Search for the cell housing the specified text and yield its [X, Y] center coordinate. 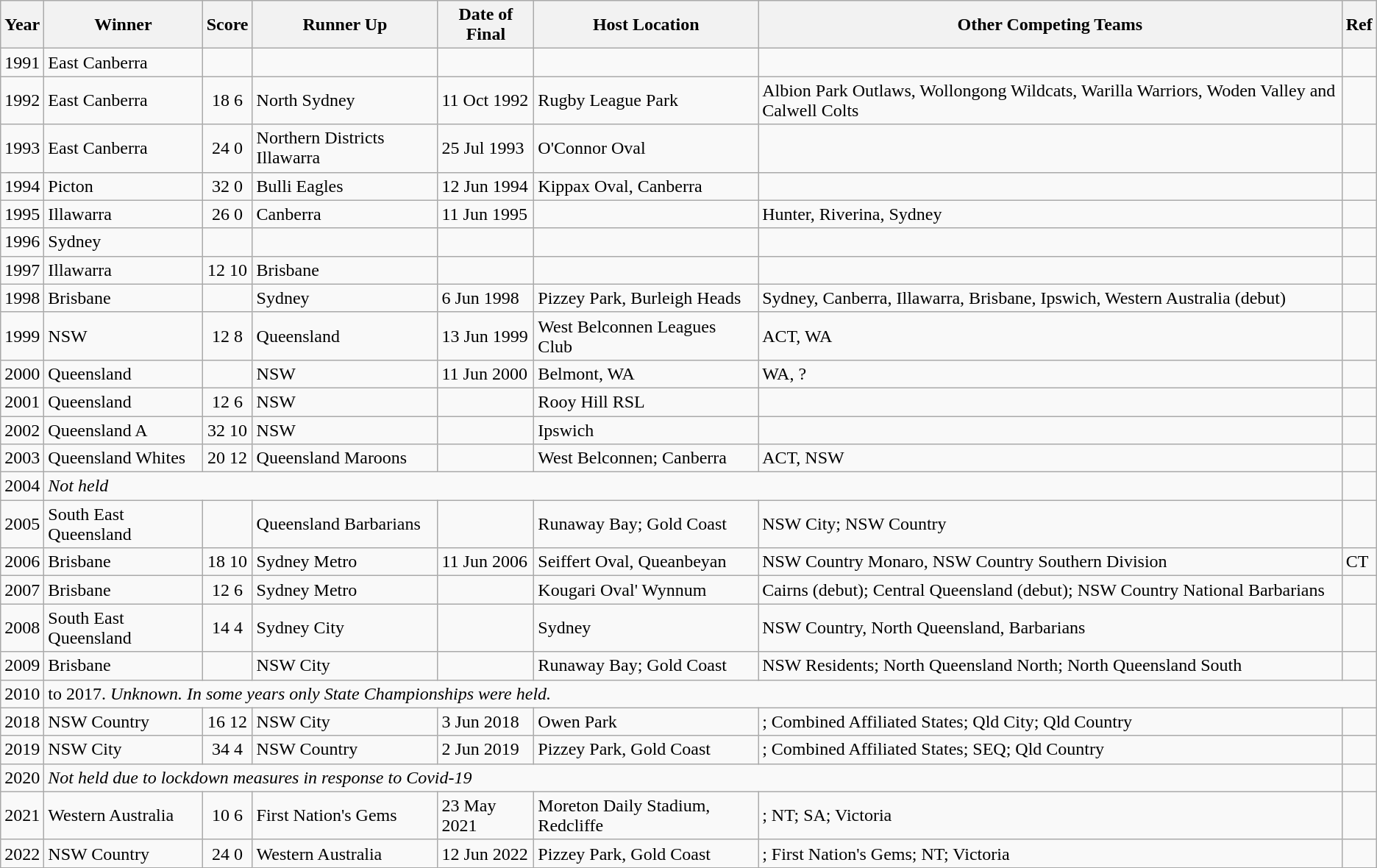
1996 [22, 242]
1992 [22, 100]
Pizzey Park, Burleigh Heads [646, 298]
Queensland Barbarians [345, 524]
Runner Up [345, 25]
Bulli Eagles [345, 186]
; First Nation's Gems; NT; Victoria [1050, 853]
2020 [22, 778]
West Belconnen; Canberra [646, 458]
Queensland Maroons [345, 458]
Score [227, 25]
Host Location [646, 25]
2008 [22, 628]
1993 [22, 149]
Rugby League Park [646, 100]
North Sydney [345, 100]
2021 [22, 815]
12 8 [227, 335]
Kippax Oval, Canberra [646, 186]
to 2017. Unknown. In some years only State Championships were held. [711, 694]
Owen Park [646, 722]
NSW Residents; North Queensland North; North Queensland South [1050, 666]
32 0 [227, 186]
2001 [22, 402]
12 10 [227, 270]
2018 [22, 722]
Queensland A [124, 430]
20 12 [227, 458]
Ipswich [646, 430]
23 May 2021 [485, 815]
NSW Country, North Queensland, Barbarians [1050, 628]
Winner [124, 25]
11 Jun 2000 [485, 374]
2005 [22, 524]
Cairns (debut); Central Queensland (debut); NSW Country National Barbarians [1050, 590]
11 Oct 1992 [485, 100]
11 Jun 2006 [485, 562]
Rooy Hill RSL [646, 402]
Hunter, Riverina, Sydney [1050, 214]
Canberra [345, 214]
12 Jun 2022 [485, 853]
Sydney City [345, 628]
West Belconnen Leagues Club [646, 335]
ACT, NSW [1050, 458]
2022 [22, 853]
2002 [22, 430]
Queensland Whites [124, 458]
1991 [22, 63]
26 0 [227, 214]
2 Jun 2019 [485, 750]
2003 [22, 458]
25 Jul 1993 [485, 149]
; Combined Affiliated States; Qld City; Qld Country [1050, 722]
Other Competing Teams [1050, 25]
2004 [22, 486]
Not held due to lockdown measures in response to Covid-19 [693, 778]
2010 [22, 694]
WA, ? [1050, 374]
2000 [22, 374]
NSW City; NSW Country [1050, 524]
13 Jun 1999 [485, 335]
NSW Country Monaro, NSW Country Southern Division [1050, 562]
12 Jun 1994 [485, 186]
; NT; SA; Victoria [1050, 815]
Moreton Daily Stadium, Redcliffe [646, 815]
O'Connor Oval [646, 149]
Belmont, WA [646, 374]
ACT, WA [1050, 335]
Seiffert Oval, Queanbeyan [646, 562]
1994 [22, 186]
First Nation's Gems [345, 815]
1999 [22, 335]
11 Jun 1995 [485, 214]
6 Jun 1998 [485, 298]
10 6 [227, 815]
18 10 [227, 562]
Year [22, 25]
Not held [693, 486]
CT [1359, 562]
16 12 [227, 722]
Kougari Oval' Wynnum [646, 590]
2019 [22, 750]
2006 [22, 562]
Date of Final [485, 25]
Sydney, Canberra, Illawarra, Brisbane, Ipswich, Western Australia (debut) [1050, 298]
18 6 [227, 100]
1997 [22, 270]
2009 [22, 666]
2007 [22, 590]
14 4 [227, 628]
32 10 [227, 430]
Northern Districts Illawarra [345, 149]
Ref [1359, 25]
1995 [22, 214]
3 Jun 2018 [485, 722]
; Combined Affiliated States; SEQ; Qld Country [1050, 750]
Picton [124, 186]
1998 [22, 298]
34 4 [227, 750]
Albion Park Outlaws, Wollongong Wildcats, Warilla Warriors, Woden Valley and Calwell Colts [1050, 100]
